Detect which cell encompasses the target text, then output its (X, Y) center coordinate. 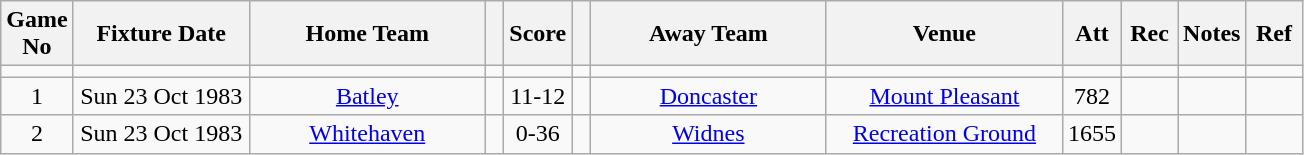
Batley (367, 96)
Score (538, 34)
1 (37, 96)
Game No (37, 34)
Doncaster (708, 96)
0-36 (538, 134)
Rec (1150, 34)
2 (37, 134)
Away Team (708, 34)
Whitehaven (367, 134)
Notes (1212, 34)
Venue (944, 34)
Fixture Date (161, 34)
Recreation Ground (944, 134)
Ref (1274, 34)
Home Team (367, 34)
Widnes (708, 134)
Mount Pleasant (944, 96)
1655 (1092, 134)
782 (1092, 96)
Att (1092, 34)
11-12 (538, 96)
